Search for the cell housing the specified text and yield its [x, y] center coordinate. 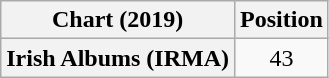
Chart (2019) [118, 20]
Position [282, 20]
43 [282, 58]
Irish Albums (IRMA) [118, 58]
